Return the [x, y] coordinate for the center point of the cell that contains the specified text.  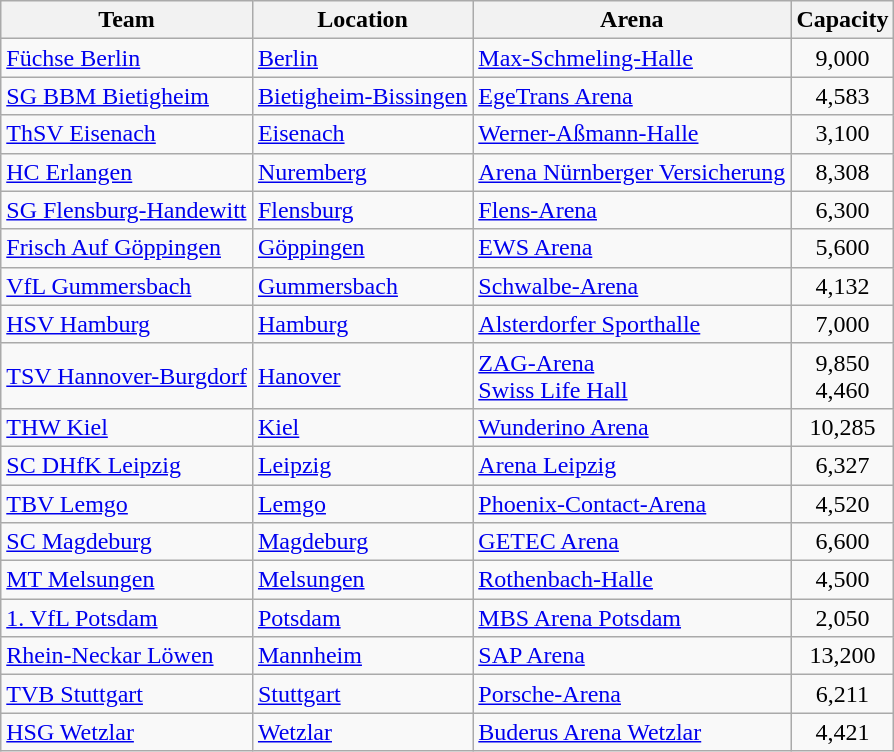
Porsche-Arena [632, 694]
Arena Nürnberger Versicherung [632, 172]
Stuttgart [362, 694]
TSV Hannover-Burgdorf [127, 376]
Alsterdorfer Sporthalle [632, 324]
ZAG-ArenaSwiss Life Hall [632, 376]
TVB Stuttgart [127, 694]
Nuremberg [362, 172]
4,421 [842, 732]
Mannheim [362, 656]
Werner-Aßmann-Halle [632, 134]
Gummersbach [362, 286]
4,583 [842, 96]
Rothenbach-Halle [632, 580]
Melsungen [362, 580]
Eisenach [362, 134]
4,500 [842, 580]
Flensburg [362, 210]
Bietigheim-Bissingen [362, 96]
9,8504,460 [842, 376]
13,200 [842, 656]
SC DHfK Leipzig [127, 465]
6,600 [842, 542]
9,000 [842, 58]
Magdeburg [362, 542]
5,600 [842, 248]
SG BBM Bietigheim [127, 96]
1. VfL Potsdam [127, 618]
Capacity [842, 20]
Leipzig [362, 465]
Wunderino Arena [632, 427]
EgeTrans Arena [632, 96]
HSV Hamburg [127, 324]
Frisch Auf Göppingen [127, 248]
Hanover [362, 376]
MT Melsungen [127, 580]
6,327 [842, 465]
6,211 [842, 694]
3,100 [842, 134]
Kiel [362, 427]
8,308 [842, 172]
Arena Leipzig [632, 465]
SG Flensburg-Handewitt [127, 210]
HC Erlangen [127, 172]
Team [127, 20]
TBV Lemgo [127, 503]
4,132 [842, 286]
Phoenix-Contact-Arena [632, 503]
Göppingen [362, 248]
6,300 [842, 210]
Max-Schmeling-Halle [632, 58]
EWS Arena [632, 248]
THW Kiel [127, 427]
Location [362, 20]
10,285 [842, 427]
Flens-Arena [632, 210]
Berlin [362, 58]
GETEC Arena [632, 542]
ThSV Eisenach [127, 134]
Hamburg [362, 324]
VfL Gummersbach [127, 286]
4,520 [842, 503]
Füchse Berlin [127, 58]
MBS Arena Potsdam [632, 618]
Schwalbe-Arena [632, 286]
7,000 [842, 324]
Lemgo [362, 503]
Buderus Arena Wetzlar [632, 732]
Rhein-Neckar Löwen [127, 656]
Potsdam [362, 618]
Wetzlar [362, 732]
HSG Wetzlar [127, 732]
SC Magdeburg [127, 542]
SAP Arena [632, 656]
Arena [632, 20]
2,050 [842, 618]
